Scan for the cell matching the given text and deliver its (x, y) coordinate at center. 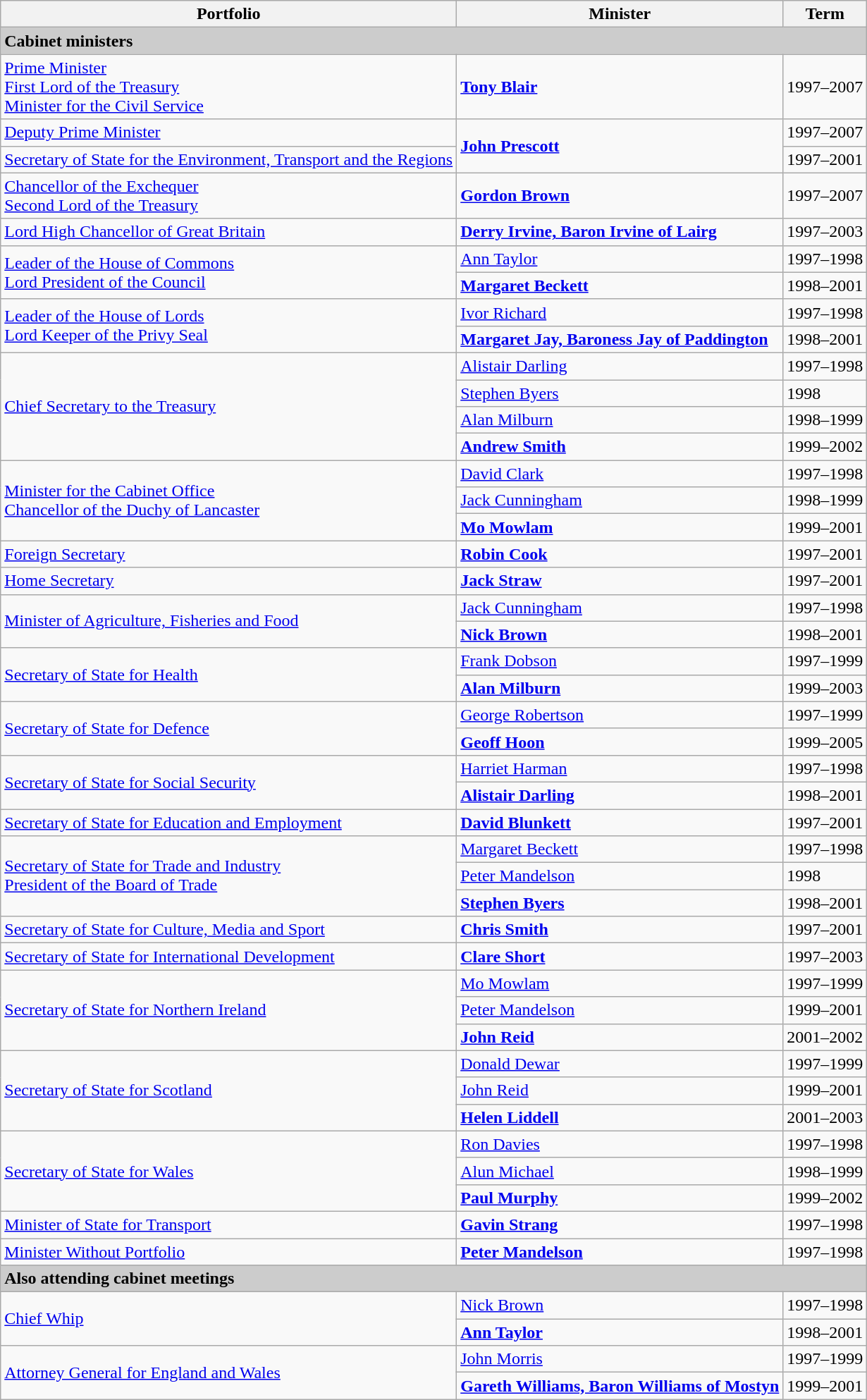
Secretary of State for Wales (228, 1171)
Home Secretary (228, 581)
Term (825, 14)
Geoff Hoon (620, 742)
Secretary of State for Education and Employment (228, 823)
Gordon Brown (620, 196)
Andrew Smith (620, 447)
Attorney General for England and Wales (228, 1373)
2001–2002 (825, 1037)
Cabinet ministers (434, 41)
Deputy Prime Minister (228, 133)
Donald Dewar (620, 1064)
Secretary of State for Scotland (228, 1091)
Ivor Richard (620, 312)
Also attending cabinet meetings (434, 1279)
Jack Straw (620, 581)
Secretary of State for Northern Ireland (228, 1010)
Helen Liddell (620, 1117)
Foreign Secretary (228, 554)
Minister of State for Transport (228, 1224)
Secretary of State for International Development (228, 957)
Ron Davies (620, 1144)
Lord High Chancellor of Great Britain (228, 232)
Minister Without Portfolio (228, 1251)
Leader of the House of CommonsLord President of the Council (228, 272)
Prime MinisterFirst Lord of the TreasuryMinister for the Civil Service (228, 87)
Robin Cook (620, 554)
Gareth Williams, Baron Williams of Mostyn (620, 1386)
Secretary of State for Defence (228, 728)
Minister of Agriculture, Fisheries and Food (228, 621)
Minister (620, 14)
1999–2005 (825, 742)
Gavin Strang (620, 1224)
Secretary of State for Social Security (228, 782)
Secretary of State for Culture, Media and Sport (228, 930)
Leader of the House of LordsLord Keeper of the Privy Seal (228, 326)
Minister for the Cabinet OfficeChancellor of the Duchy of Lancaster (228, 501)
David Clark (620, 474)
Secretary of State for the Environment, Transport and the Regions (228, 159)
Frank Dobson (620, 661)
Tony Blair (620, 87)
Chief Secretary to the Treasury (228, 406)
Clare Short (620, 957)
Secretary of State for Health (228, 675)
John Morris (620, 1359)
John Prescott (620, 146)
Paul Murphy (620, 1198)
Portfolio (228, 14)
Chief Whip (228, 1319)
David Blunkett (620, 823)
Secretary of State for Trade and IndustryPresident of the Board of Trade (228, 876)
Alun Michael (620, 1171)
George Robertson (620, 715)
Margaret Jay, Baroness Jay of Paddington (620, 339)
Chris Smith (620, 930)
Harriet Harman (620, 768)
2001–2003 (825, 1117)
Chancellor of the ExchequerSecond Lord of the Treasury (228, 196)
Derry Irvine, Baron Irvine of Lairg (620, 232)
1999–2003 (825, 688)
